Capture the cell that displays the provided text and extract its (X, Y) central coordinate. 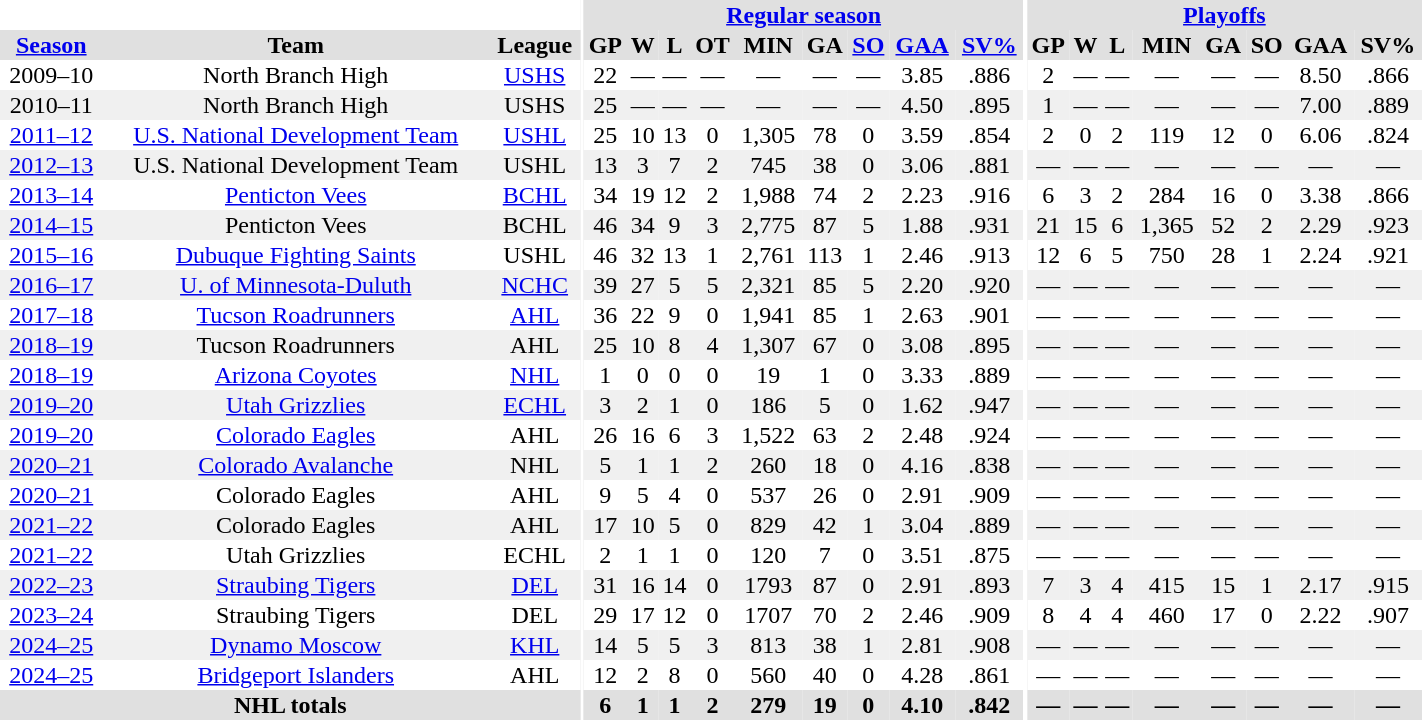
2012–13 (51, 165)
2010–11 (51, 105)
120 (768, 555)
119 (1166, 135)
1.62 (922, 405)
260 (768, 465)
29 (606, 615)
560 (768, 675)
.861 (989, 675)
745 (768, 165)
21 (1048, 225)
.886 (989, 75)
Dubuque Fighting Saints (296, 255)
31 (606, 585)
.924 (989, 435)
40 (825, 675)
U. of Minnesota-Duluth (296, 285)
.916 (989, 195)
186 (768, 405)
.913 (989, 255)
4.16 (922, 465)
18 (825, 465)
7.00 (1320, 105)
.854 (989, 135)
3.06 (922, 165)
63 (825, 435)
1,305 (768, 135)
2017–18 (51, 315)
3.33 (922, 375)
78 (825, 135)
8.50 (1320, 75)
1,307 (768, 345)
2,321 (768, 285)
2,761 (768, 255)
2.20 (922, 285)
League (534, 45)
.881 (989, 165)
2.48 (922, 435)
.901 (989, 315)
Bridgeport Islanders (296, 675)
2016–17 (51, 285)
1793 (768, 585)
.921 (1388, 255)
74 (825, 195)
.893 (989, 585)
Arizona Coyotes (296, 375)
36 (606, 315)
2.17 (1320, 585)
.842 (989, 705)
Colorado Avalanche (296, 465)
.824 (1388, 135)
KHL (534, 645)
2.24 (1320, 255)
1,365 (1166, 225)
1.88 (922, 225)
32 (643, 255)
Playoffs (1224, 15)
.920 (989, 285)
OT (712, 45)
829 (768, 525)
2.63 (922, 315)
70 (825, 615)
2.22 (1320, 615)
52 (1223, 225)
3.38 (1320, 195)
Season (51, 45)
27 (643, 285)
39 (606, 285)
1707 (768, 615)
1,522 (768, 435)
2022–23 (51, 585)
2023–24 (51, 615)
3.08 (922, 345)
2014–15 (51, 225)
Team (296, 45)
3.04 (922, 525)
NCHC (534, 285)
Dynamo Moscow (296, 645)
3.59 (922, 135)
284 (1166, 195)
2013–14 (51, 195)
537 (768, 495)
2009–10 (51, 75)
.907 (1388, 615)
113 (825, 255)
2.29 (1320, 225)
1,988 (768, 195)
2.23 (922, 195)
2.81 (922, 645)
3.85 (922, 75)
4.10 (922, 705)
.923 (1388, 225)
4.28 (922, 675)
6.06 (1320, 135)
.915 (1388, 585)
.875 (989, 555)
2015–16 (51, 255)
.908 (989, 645)
4.50 (922, 105)
42 (825, 525)
.947 (989, 405)
Regular season (804, 15)
813 (768, 645)
750 (1166, 255)
279 (768, 705)
2011–12 (51, 135)
.931 (989, 225)
67 (825, 345)
.838 (989, 465)
28 (1223, 255)
NHL totals (290, 705)
415 (1166, 585)
2,775 (768, 225)
1,941 (768, 315)
3.51 (922, 555)
460 (1166, 615)
